Provide the [x, y] coordinate of the cell's center where the given text is located.  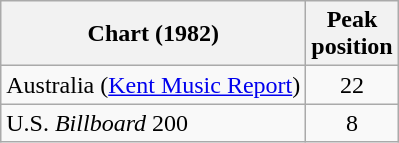
8 [352, 123]
22 [352, 85]
Peakposition [352, 34]
U.S. Billboard 200 [154, 123]
Chart (1982) [154, 34]
Australia (Kent Music Report) [154, 85]
